For the text-containing cell, return its midpoint in (x, y) coordinate format. 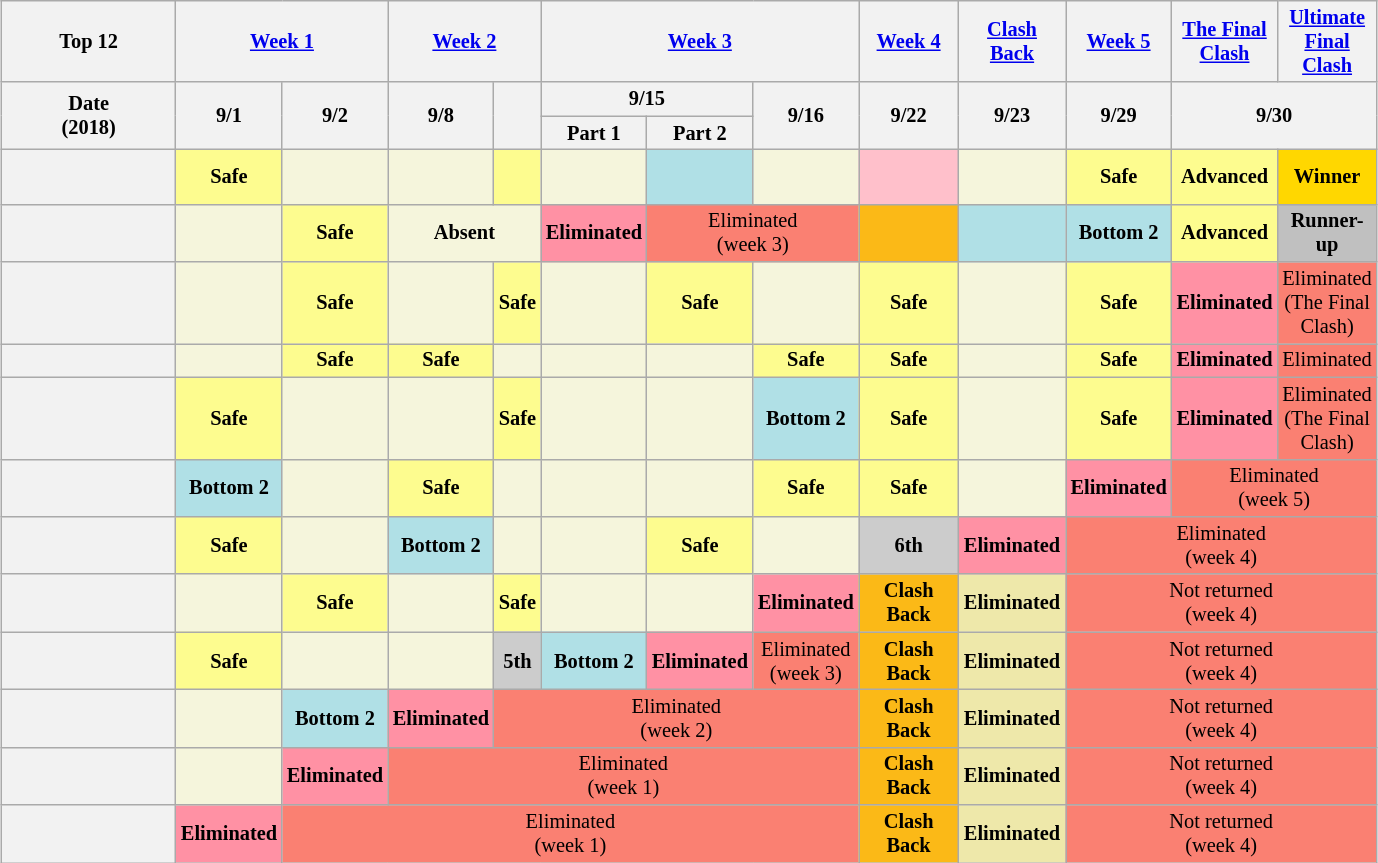
9/15 (647, 99)
Eliminated(week 4) (1222, 545)
Ultimate Final Clash (1328, 41)
Winner (1328, 176)
9/29 (1119, 116)
Absent (464, 233)
9/2 (335, 116)
Part 1 (594, 133)
The Final Clash (1225, 41)
Top 12 (88, 41)
Week 5 (1119, 41)
Part 2 (700, 133)
Eliminated(week 2) (676, 718)
6th (909, 545)
9/8 (441, 116)
Week 1 (282, 41)
9/1 (229, 116)
9/16 (806, 116)
Date(2018) (88, 116)
Runner-up (1328, 233)
Week 3 (700, 41)
9/30 (1274, 116)
5th (518, 661)
Eliminated(week 5) (1274, 488)
Week 4 (909, 41)
9/23 (1012, 116)
Week 2 (464, 41)
9/22 (909, 116)
